Output the [x, y] coordinate of the center of the cell containing the given text.  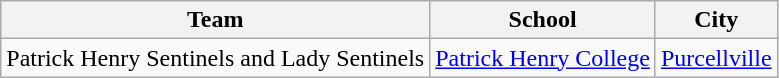
Team [216, 20]
City [716, 20]
Patrick Henry Sentinels and Lady Sentinels [216, 58]
Purcellville [716, 58]
Patrick Henry College [543, 58]
School [543, 20]
